From the cell containing the given text, extract its center point as (x, y) coordinate. 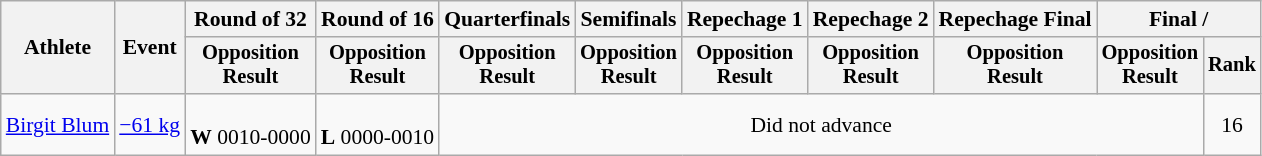
Round of 16 (378, 19)
Did not advance (821, 124)
L 0000-0010 (378, 124)
Birgit Blum (58, 124)
Rank (1232, 66)
Semifinals (628, 19)
Athlete (58, 48)
Final / (1179, 19)
Repechage Final (1016, 19)
Repechage 1 (745, 19)
Round of 32 (250, 19)
W 0010-0000 (250, 124)
Event (150, 48)
16 (1232, 124)
Repechage 2 (871, 19)
Quarterfinals (507, 19)
−61 kg (150, 124)
